Capture the cell that displays the provided text and extract its (x, y) central coordinate. 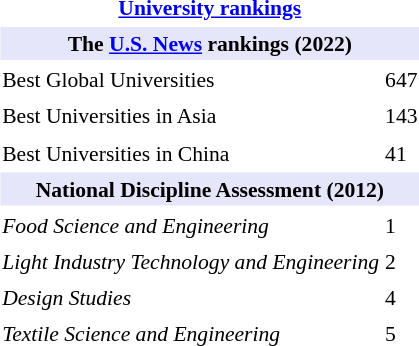
143 (402, 116)
The U.S. News rankings (2022) (210, 44)
Best Global Universities (191, 80)
Light Industry Technology and Engineering (191, 262)
41 (402, 152)
Best Universities in China (191, 152)
Food Science and Engineering (191, 224)
4 (402, 298)
647 (402, 80)
Best Universities in Asia (191, 116)
2 (402, 262)
1 (402, 224)
National Discipline Assessment (2012) (210, 188)
Design Studies (191, 298)
